For the text-containing cell, return its midpoint in [x, y] coordinate format. 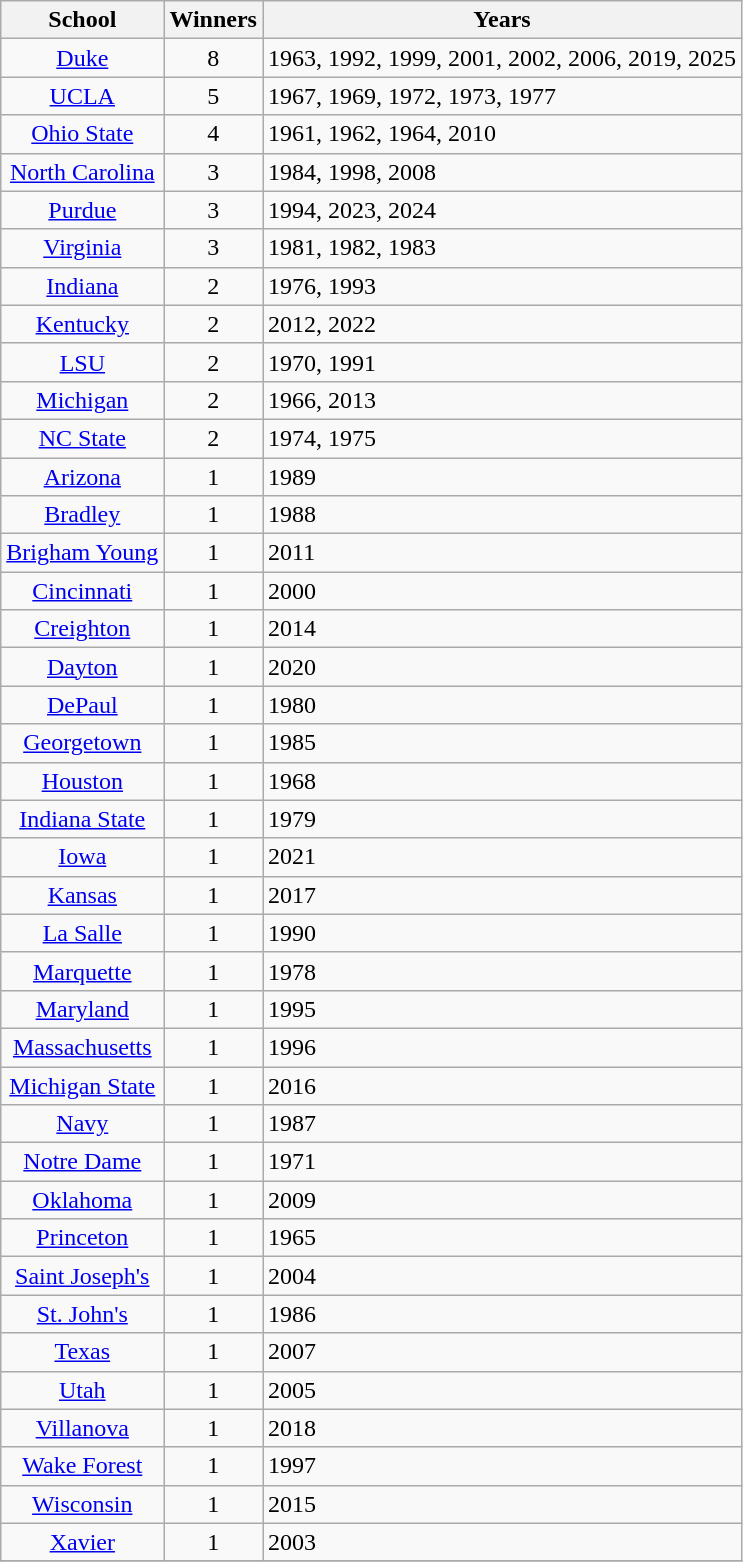
8 [214, 58]
Maryland [82, 1009]
Navy [82, 1124]
1961, 1962, 1964, 2010 [502, 134]
Utah [82, 1390]
La Salle [82, 933]
2000 [502, 591]
1967, 1969, 1972, 1973, 1977 [502, 96]
Wake Forest [82, 1466]
LSU [82, 362]
St. John's [82, 1314]
1970, 1991 [502, 362]
1988 [502, 515]
1976, 1993 [502, 286]
Winners [214, 20]
NC State [82, 438]
Purdue [82, 210]
1986 [502, 1314]
1981, 1982, 1983 [502, 248]
2014 [502, 629]
Notre Dame [82, 1162]
1963, 1992, 1999, 2001, 2002, 2006, 2019, 2025 [502, 58]
Virginia [82, 248]
Duke [82, 58]
DePaul [82, 705]
1968 [502, 781]
Xavier [82, 1542]
1966, 2013 [502, 400]
Michigan State [82, 1085]
Saint Joseph's [82, 1276]
Marquette [82, 971]
1971 [502, 1162]
Bradley [82, 515]
1985 [502, 743]
School [82, 20]
Years [502, 20]
Dayton [82, 667]
Indiana State [82, 819]
1995 [502, 1009]
1990 [502, 933]
1987 [502, 1124]
1997 [502, 1466]
1979 [502, 819]
2005 [502, 1390]
1980 [502, 705]
Arizona [82, 477]
Cincinnati [82, 591]
2003 [502, 1542]
Brigham Young [82, 553]
2009 [502, 1200]
Kentucky [82, 324]
Massachusetts [82, 1047]
Indiana [82, 286]
5 [214, 96]
Georgetown [82, 743]
1989 [502, 477]
Iowa [82, 857]
Houston [82, 781]
2016 [502, 1085]
1996 [502, 1047]
UCLA [82, 96]
2004 [502, 1276]
North Carolina [82, 172]
Princeton [82, 1238]
2021 [502, 857]
Ohio State [82, 134]
Creighton [82, 629]
Kansas [82, 895]
2011 [502, 553]
1965 [502, 1238]
1978 [502, 971]
Wisconsin [82, 1504]
Texas [82, 1352]
1984, 1998, 2008 [502, 172]
Michigan [82, 400]
2007 [502, 1352]
2017 [502, 895]
1994, 2023, 2024 [502, 210]
2012, 2022 [502, 324]
Villanova [82, 1428]
4 [214, 134]
2018 [502, 1428]
Oklahoma [82, 1200]
1974, 1975 [502, 438]
2015 [502, 1504]
2020 [502, 667]
